Return the [X, Y] coordinate for the center point of the cell that contains the specified text.  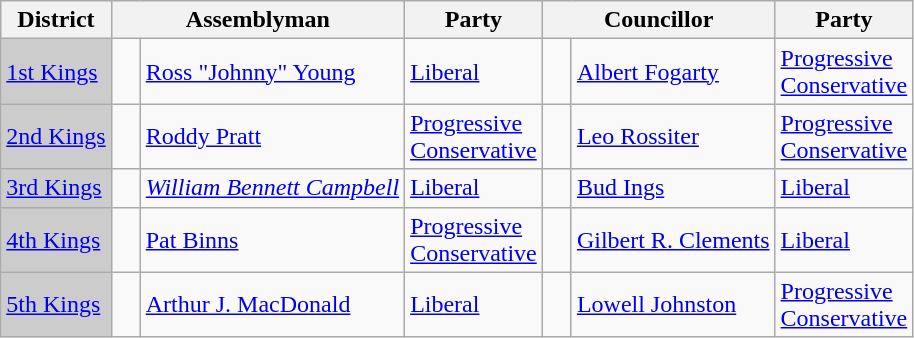
Lowell Johnston [673, 304]
5th Kings [56, 304]
Bud Ings [673, 188]
Councillor [658, 20]
2nd Kings [56, 136]
Albert Fogarty [673, 72]
Pat Binns [272, 240]
William Bennett Campbell [272, 188]
Assemblyman [258, 20]
Roddy Pratt [272, 136]
4th Kings [56, 240]
Arthur J. MacDonald [272, 304]
Ross "Johnny" Young [272, 72]
Gilbert R. Clements [673, 240]
District [56, 20]
3rd Kings [56, 188]
Leo Rossiter [673, 136]
1st Kings [56, 72]
